Capture the cell that displays the provided text and extract its (X, Y) central coordinate. 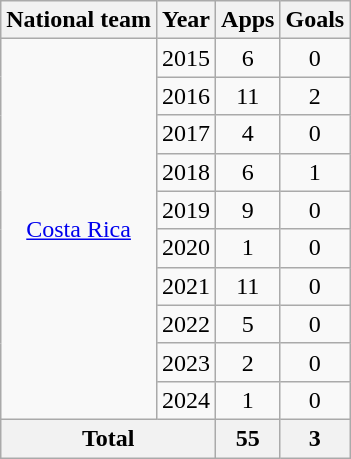
2016 (186, 96)
2023 (186, 362)
Apps (248, 20)
3 (315, 438)
5 (248, 324)
2021 (186, 286)
Costa Rica (79, 230)
2020 (186, 248)
2022 (186, 324)
55 (248, 438)
2024 (186, 400)
2015 (186, 58)
National team (79, 20)
Total (108, 438)
9 (248, 210)
4 (248, 134)
Year (186, 20)
2018 (186, 172)
Goals (315, 20)
2017 (186, 134)
2019 (186, 210)
